For the text-containing cell, return its midpoint in (X, Y) coordinate format. 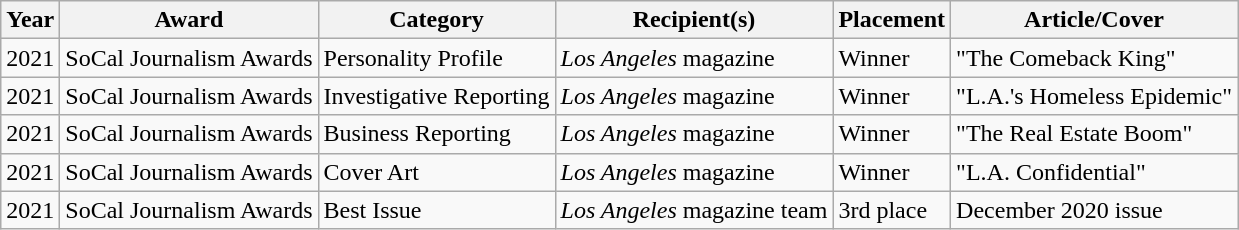
Investigative Reporting (436, 96)
Business Reporting (436, 134)
Personality Profile (436, 58)
Article/Cover (1094, 20)
Cover Art (436, 172)
December 2020 issue (1094, 210)
Placement (892, 20)
Best Issue (436, 210)
"L.A. Confidential" (1094, 172)
"The Real Estate Boom" (1094, 134)
3rd place (892, 210)
"The Comeback King" (1094, 58)
Recipient(s) (694, 20)
Award (189, 20)
"L.A.'s Homeless Epidemic" (1094, 96)
Category (436, 20)
Year (30, 20)
Los Angeles magazine team (694, 210)
